Return the [X, Y] coordinate for the center point of the cell that contains the specified text.  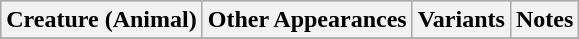
Variants [461, 20]
Other Appearances [307, 20]
Notes [544, 20]
Creature (Animal) [102, 20]
